Detect which cell encompasses the target text, then output its (X, Y) center coordinate. 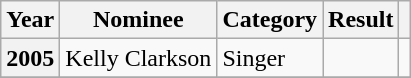
Kelly Clarkson (138, 58)
Singer (270, 58)
Result (361, 20)
Nominee (138, 20)
Category (270, 20)
2005 (30, 58)
Year (30, 20)
